Determine the (X, Y) coordinate at the center of the cell enclosing the given text.  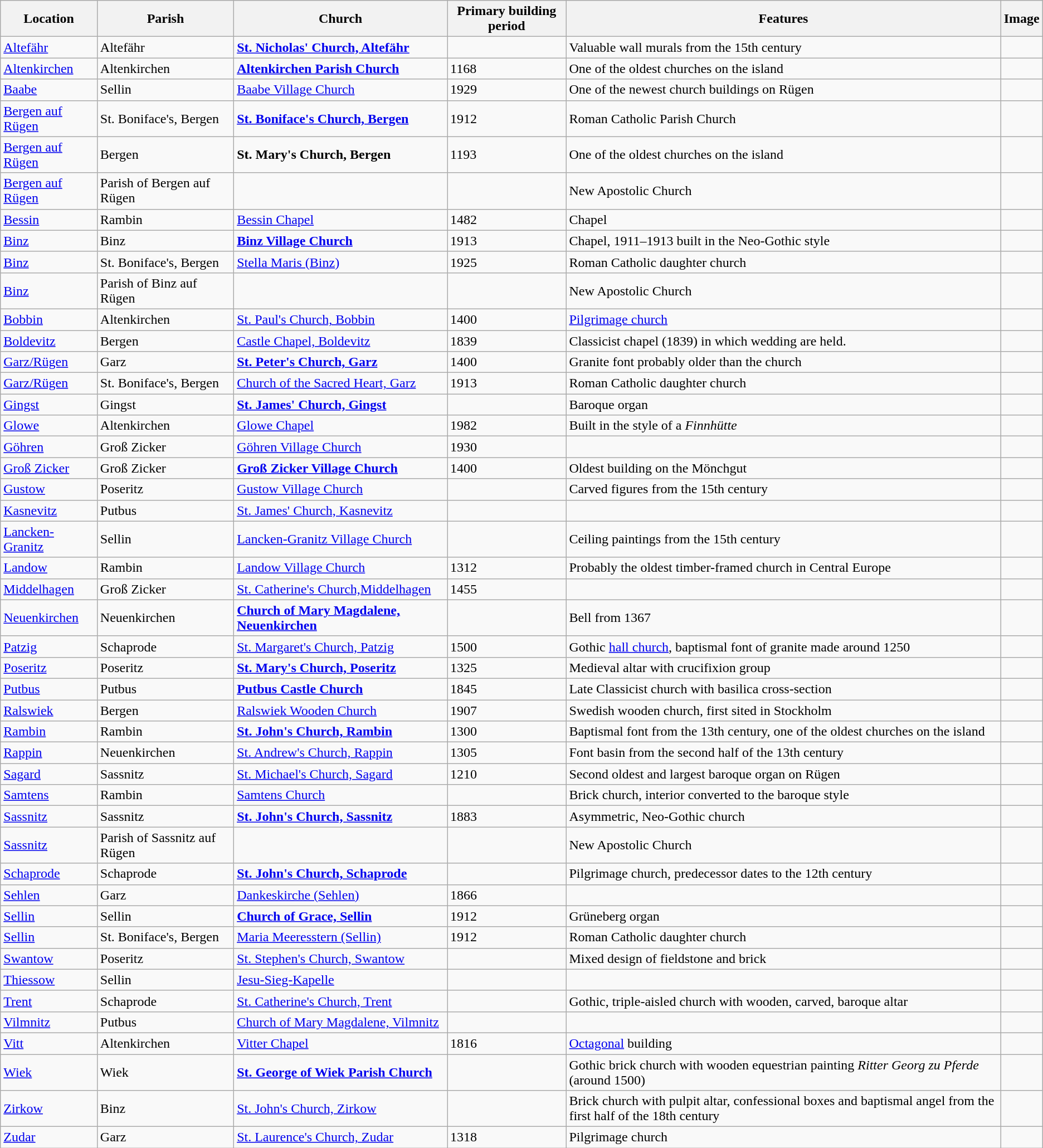
Roman Catholic Parish Church (783, 118)
1482 (507, 220)
Swantow (49, 959)
Bessin (49, 220)
Vitter Chapel (341, 1043)
Location (49, 19)
Church of Mary Magdalene, Neuenkirchen (341, 617)
St. James' Church, Kasnevitz (341, 510)
Gustow Village Church (341, 489)
Carved figures from the 15th century (783, 489)
Middelhagen (49, 589)
1168 (507, 69)
Second oldest and largest baroque organ on Rügen (783, 774)
Göhren Village Church (341, 447)
Castle Chapel, Boldevitz (341, 340)
Chapel, 1911–1913 built in the Neo-Gothic style (783, 241)
Features (783, 19)
1982 (507, 426)
Glowe Chapel (341, 426)
Maria Meeresstern (Sellin) (341, 937)
St. John's Church, Schaprode (341, 874)
St. Nicholas' Church, Altefähr (341, 47)
1318 (507, 1137)
Grüneberg organ (783, 916)
St. Stephen's Church, Swantow (341, 959)
Binz Village Church (341, 241)
Stella Maris (Binz) (341, 262)
St. Catherine's Church,Middelhagen (341, 589)
Pilgrimage church, predecessor dates to the 12th century (783, 874)
Church of the Sacred Heart, Garz (341, 383)
Gothic brick church with wooden equestrian painting Ritter Georg zu Pferde (around 1500) (783, 1072)
Patzig (49, 646)
Sehlen (49, 895)
1839 (507, 340)
St. John's Church, Zirkow (341, 1109)
Gustow (49, 489)
St. John's Church, Sassnitz (341, 816)
Putbus Castle Church (341, 689)
Altenkirchen Parish Church (341, 69)
St. George of Wiek Parish Church (341, 1072)
Brick church, interior converted to the baroque style (783, 795)
St. Catherine's Church, Trent (341, 1001)
St. John's Church, Rambin (341, 732)
Trent (49, 1001)
1210 (507, 774)
1193 (507, 155)
1866 (507, 895)
St. James' Church, Gingst (341, 405)
Baabe (49, 90)
Swedish wooden church, first sited in Stockholm (783, 711)
Octagonal building (783, 1043)
Kasnevitz (49, 510)
Mixed design of fieldstone and brick (783, 959)
Parish of Sassnitz auf Rügen (165, 845)
Oldest building on the Mönchgut (783, 468)
St. Margaret's Church, Patzig (341, 646)
St. Mary's Church, Poseritz (341, 668)
Primary building period (507, 19)
1305 (507, 753)
St. Laurence's Church, Zudar (341, 1137)
1500 (507, 646)
Samtens Church (341, 795)
Baabe Village Church (341, 90)
St. Peter's Church, Garz (341, 362)
Dankeskirche (Sehlen) (341, 895)
Asymmetric, Neo-Gothic church (783, 816)
Parish of Binz auf Rügen (165, 291)
Medieval altar with crucifixion group (783, 668)
1300 (507, 732)
St. Paul's Church, Bobbin (341, 319)
Classicist chapel (1839) in which wedding are held. (783, 340)
Ceiling paintings from the 15th century (783, 539)
Vilmnitz (49, 1022)
Groß Zicker Village Church (341, 468)
Granite font probably older than the church (783, 362)
Samtens (49, 795)
Chapel (783, 220)
Ralswiek (49, 711)
Valuable wall murals from the 15th century (783, 47)
1930 (507, 447)
Church (341, 19)
Zudar (49, 1137)
Font basin from the second half of the 13th century (783, 753)
Church of Grace, Sellin (341, 916)
St. Michael's Church, Sagard (341, 774)
Probably the oldest timber-framed church in Central Europe (783, 568)
Late Classicist church with basilica cross-section (783, 689)
One of the newest church buildings on Rügen (783, 90)
Rappin (49, 753)
Gothic hall church, baptismal font of granite made around 1250 (783, 646)
Built in the style of a Finnhütte (783, 426)
Brick church with pulpit altar, confessional boxes and baptismal angel from the first half of the 18th century (783, 1109)
1312 (507, 568)
1925 (507, 262)
Thiessow (49, 980)
Baptismal font from the 13th century, one of the oldest churches on the island (783, 732)
1845 (507, 689)
St. Andrew's Church, Rappin (341, 753)
Lancken-Granitz Village Church (341, 539)
Landow (49, 568)
Zirkow (49, 1109)
Sagard (49, 774)
Gothic, triple-aisled church with wooden, carved, baroque altar (783, 1001)
Göhren (49, 447)
Boldevitz (49, 340)
St. Boniface's Church, Bergen (341, 118)
1325 (507, 668)
Jesu-Sieg-Kapelle (341, 980)
Parish of Bergen auf Rügen (165, 191)
Church of Mary Magdalene, Vilmnitz (341, 1022)
Glowe (49, 426)
1455 (507, 589)
Landow Village Church (341, 568)
1907 (507, 711)
Ralswiek Wooden Church (341, 711)
Parish (165, 19)
Lancken-Granitz (49, 539)
St. Mary's Church, Bergen (341, 155)
Bell from 1367 (783, 617)
Vitt (49, 1043)
1816 (507, 1043)
1929 (507, 90)
Bessin Chapel (341, 220)
Baroque organ (783, 405)
Image (1022, 19)
1883 (507, 816)
Bobbin (49, 319)
